Search for the cell housing the specified text and yield its (X, Y) center coordinate. 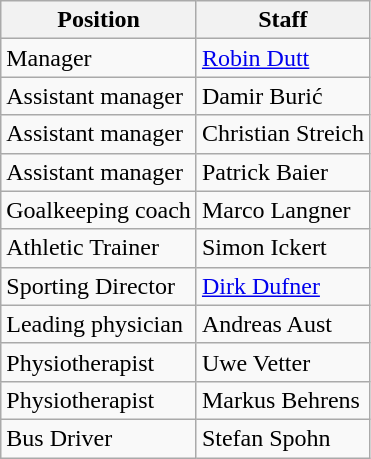
Bus Driver (99, 438)
Robin Dutt (282, 58)
Patrick Baier (282, 172)
Simon Ickert (282, 248)
Position (99, 20)
Staff (282, 20)
Dirk Dufner (282, 286)
Marco Langner (282, 210)
Markus Behrens (282, 400)
Goalkeeping coach (99, 210)
Sporting Director (99, 286)
Manager (99, 58)
Uwe Vetter (282, 362)
Damir Burić (282, 96)
Christian Streich (282, 134)
Athletic Trainer (99, 248)
Andreas Aust (282, 324)
Stefan Spohn (282, 438)
Leading physician (99, 324)
